Scan for the cell matching the given text and deliver its (X, Y) coordinate at center. 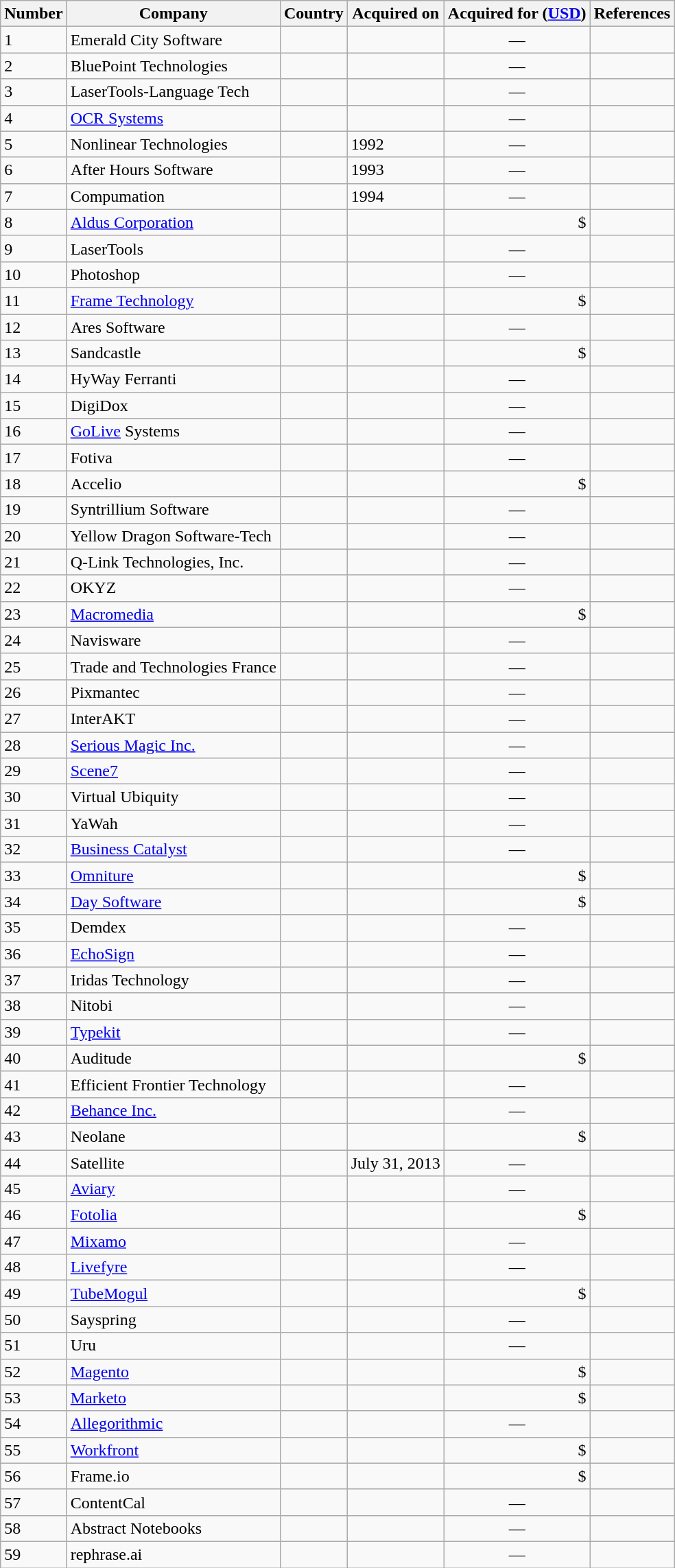
Acquired on (395, 14)
53 (34, 1398)
3 (34, 92)
37 (34, 980)
Omniture (173, 876)
46 (34, 1215)
rephrase.ai (173, 1554)
DigiDox (173, 406)
Demdex (173, 928)
52 (34, 1372)
28 (34, 745)
36 (34, 954)
1993 (395, 170)
12 (34, 327)
Trade and Technologies France (173, 666)
July 31, 2013 (395, 1163)
58 (34, 1528)
33 (34, 876)
References (632, 14)
OKYZ (173, 588)
44 (34, 1163)
40 (34, 1058)
GoLive Systems (173, 432)
41 (34, 1084)
Neolane (173, 1136)
Nitobi (173, 1006)
Typekit (173, 1032)
Pixmantec (173, 692)
Syntrillium Software (173, 510)
Abstract Notebooks (173, 1528)
Business Catalyst (173, 850)
Virtual Ubiquity (173, 797)
49 (34, 1294)
26 (34, 692)
54 (34, 1424)
23 (34, 614)
Day Software (173, 902)
Accelio (173, 484)
4 (34, 118)
50 (34, 1320)
18 (34, 484)
55 (34, 1450)
25 (34, 666)
YaWah (173, 823)
TubeMogul (173, 1294)
Sandcastle (173, 353)
30 (34, 797)
LaserTools-Language Tech (173, 92)
InterAKT (173, 718)
14 (34, 379)
Country (313, 14)
Emerald City Software (173, 40)
29 (34, 771)
9 (34, 248)
Workfront (173, 1450)
Marketo (173, 1398)
Satellite (173, 1163)
31 (34, 823)
Uru (173, 1346)
Navisware (173, 640)
EchoSign (173, 954)
21 (34, 562)
57 (34, 1502)
Iridas Technology (173, 980)
24 (34, 640)
38 (34, 1006)
1992 (395, 144)
Number (34, 14)
1 (34, 40)
Compumation (173, 196)
Nonlinear Technologies (173, 144)
22 (34, 588)
32 (34, 850)
1994 (395, 196)
20 (34, 536)
51 (34, 1346)
Auditude (173, 1058)
Company (173, 14)
Frame.io (173, 1476)
15 (34, 406)
Sayspring (173, 1320)
8 (34, 222)
19 (34, 510)
11 (34, 301)
6 (34, 170)
Scene7 (173, 771)
HyWay Ferranti (173, 379)
13 (34, 353)
Livefyre (173, 1267)
17 (34, 458)
43 (34, 1136)
Efficient Frontier Technology (173, 1084)
OCR Systems (173, 118)
Magento (173, 1372)
16 (34, 432)
48 (34, 1267)
Yellow Dragon Software-Tech (173, 536)
Aviary (173, 1189)
Mixamo (173, 1241)
Macromedia (173, 614)
Allegorithmic (173, 1424)
10 (34, 274)
7 (34, 196)
BluePoint Technologies (173, 66)
Behance Inc. (173, 1110)
Aldus Corporation (173, 222)
39 (34, 1032)
35 (34, 928)
27 (34, 718)
56 (34, 1476)
45 (34, 1189)
Ares Software (173, 327)
Acquired for (USD) (517, 14)
After Hours Software (173, 170)
ContentCal (173, 1502)
Fotiva (173, 458)
Serious Magic Inc. (173, 745)
Q-Link Technologies, Inc. (173, 562)
Frame Technology (173, 301)
42 (34, 1110)
Fotolia (173, 1215)
LaserTools (173, 248)
47 (34, 1241)
5 (34, 144)
Photoshop (173, 274)
34 (34, 902)
2 (34, 66)
59 (34, 1554)
